Capture the cell that displays the provided text and extract its [x, y] central coordinate. 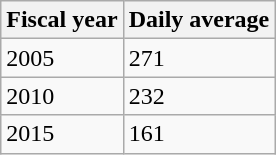
232 [199, 96]
Daily average [199, 20]
2010 [62, 96]
Fiscal year [62, 20]
2015 [62, 134]
161 [199, 134]
2005 [62, 58]
271 [199, 58]
